Pinpoint the cell where the given text exists, returning its [x, y] midpoint coordinate. 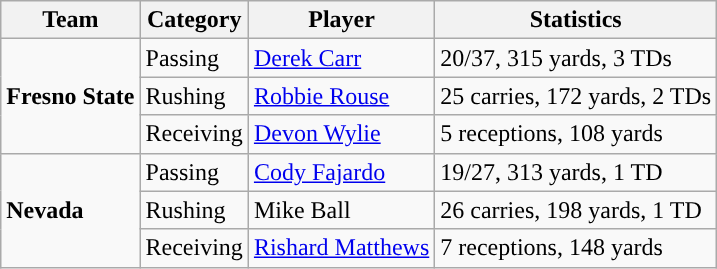
19/27, 313 yards, 1 TD [576, 172]
Robbie Rouse [341, 96]
Mike Ball [341, 210]
Rishard Matthews [341, 248]
Team [70, 20]
7 receptions, 148 yards [576, 248]
Player [341, 20]
Devon Wylie [341, 134]
5 receptions, 108 yards [576, 134]
Statistics [576, 20]
Fresno State [70, 96]
26 carries, 198 yards, 1 TD [576, 210]
Nevada [70, 210]
Category [194, 20]
20/37, 315 yards, 3 TDs [576, 58]
Cody Fajardo [341, 172]
25 carries, 172 yards, 2 TDs [576, 96]
Derek Carr [341, 58]
